Return the [x, y] coordinate for the center point of the cell that contains the specified text.  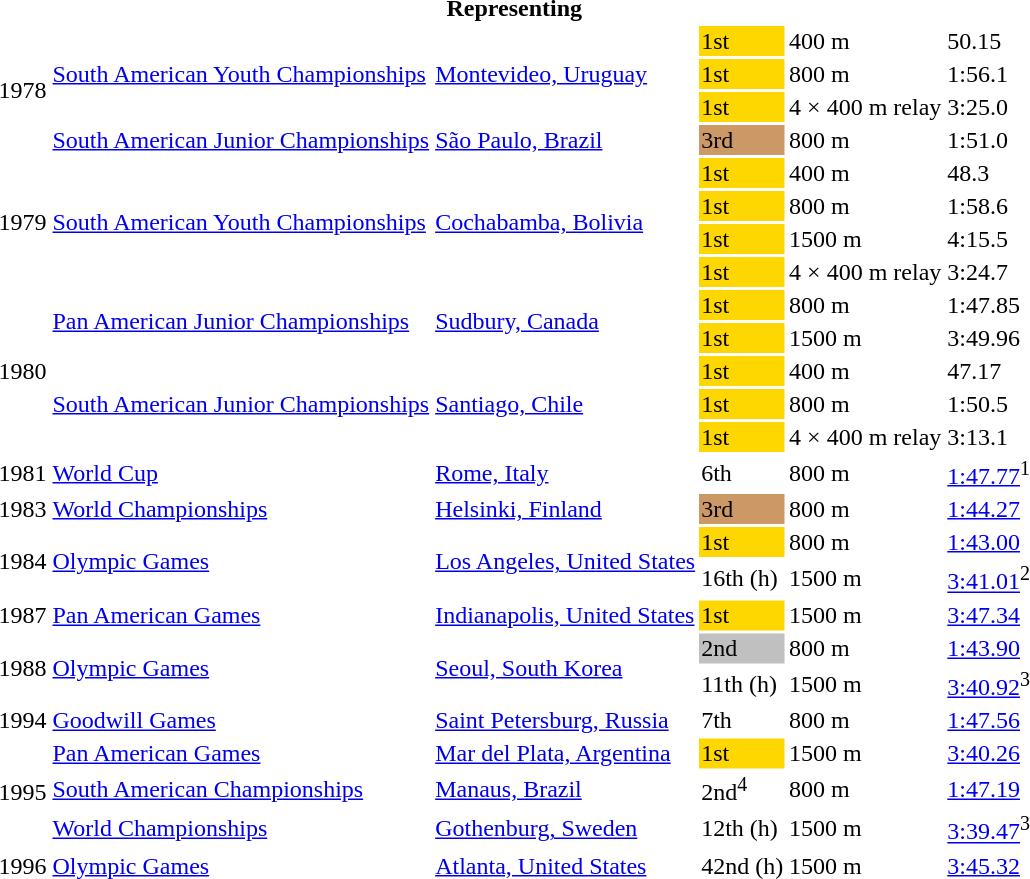
6th [742, 473]
7th [742, 720]
Cochabamba, Bolivia [566, 222]
Santiago, Chile [566, 404]
World Cup [241, 473]
11th (h) [742, 684]
Indianapolis, United States [566, 615]
Helsinki, Finland [566, 509]
São Paulo, Brazil [566, 140]
Goodwill Games [241, 720]
Los Angeles, United States [566, 562]
Gothenburg, Sweden [566, 829]
Montevideo, Uruguay [566, 74]
Pan American Junior Championships [241, 322]
Sudbury, Canada [566, 322]
Rome, Italy [566, 473]
12th (h) [742, 829]
South American Championships [241, 789]
Saint Petersburg, Russia [566, 720]
16th (h) [742, 578]
Manaus, Brazil [566, 789]
Mar del Plata, Argentina [566, 753]
2nd4 [742, 789]
2nd [742, 648]
Seoul, South Korea [566, 668]
